Return (x, y) of the center of cell containing provided text 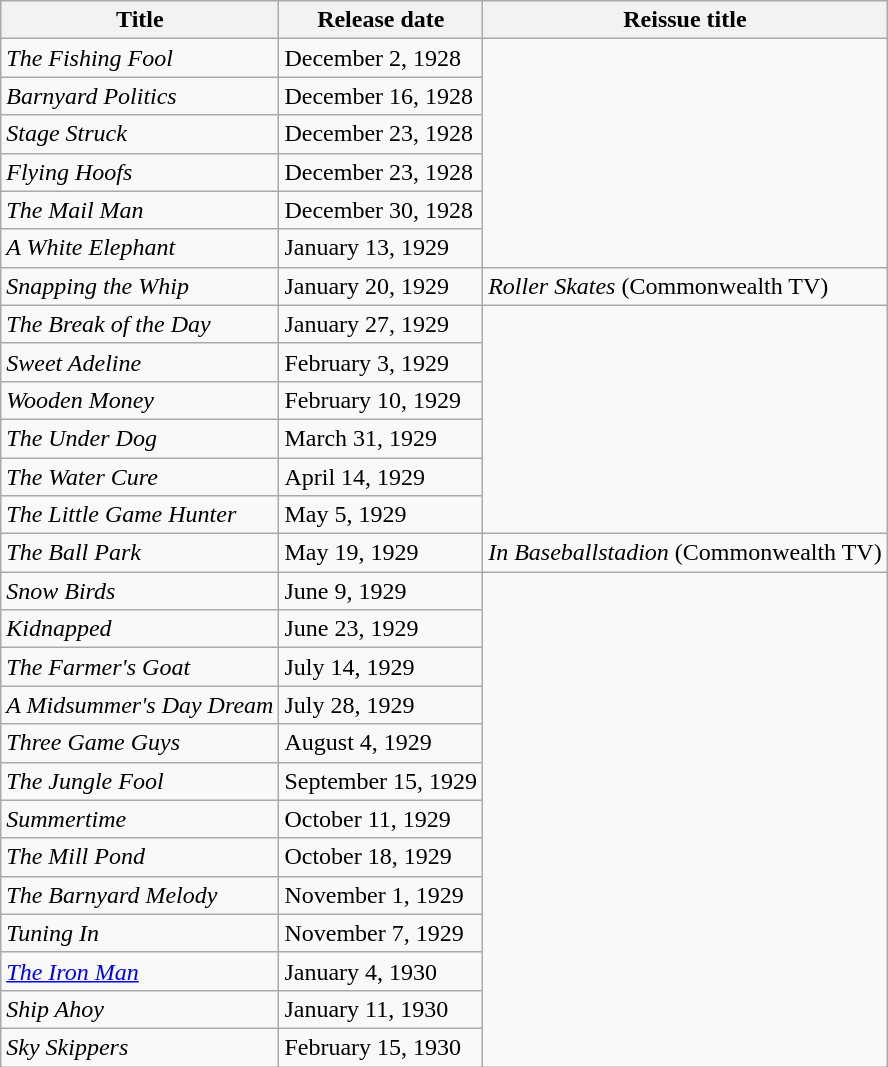
July 14, 1929 (381, 667)
Snapping the Whip (140, 286)
Sky Skippers (140, 1047)
The Mail Man (140, 210)
January 27, 1929 (381, 324)
October 11, 1929 (381, 819)
February 3, 1929 (381, 362)
A White Elephant (140, 248)
Reissue title (686, 20)
January 4, 1930 (381, 971)
The Under Dog (140, 438)
Flying Hoofs (140, 172)
The Barnyard Melody (140, 895)
Summertime (140, 819)
June 9, 1929 (381, 591)
June 23, 1929 (381, 629)
Three Game Guys (140, 743)
November 1, 1929 (381, 895)
Snow Birds (140, 591)
Stage Struck (140, 134)
The Water Cure (140, 477)
April 14, 1929 (381, 477)
Kidnapped (140, 629)
September 15, 1929 (381, 781)
August 4, 1929 (381, 743)
May 19, 1929 (381, 553)
February 15, 1930 (381, 1047)
Roller Skates (Commonwealth TV) (686, 286)
A Midsummer's Day Dream (140, 705)
Barnyard Politics (140, 96)
Ship Ahoy (140, 1009)
March 31, 1929 (381, 438)
February 10, 1929 (381, 400)
The Fishing Fool (140, 58)
October 18, 1929 (381, 857)
Wooden Money (140, 400)
The Farmer's Goat (140, 667)
Title (140, 20)
Tuning In (140, 933)
The Break of the Day (140, 324)
In Baseballstadion (Commonwealth TV) (686, 553)
Release date (381, 20)
The Little Game Hunter (140, 515)
The Mill Pond (140, 857)
Sweet Adeline (140, 362)
The Iron Man (140, 971)
January 20, 1929 (381, 286)
December 30, 1928 (381, 210)
January 13, 1929 (381, 248)
December 16, 1928 (381, 96)
The Ball Park (140, 553)
December 2, 1928 (381, 58)
July 28, 1929 (381, 705)
May 5, 1929 (381, 515)
January 11, 1930 (381, 1009)
The Jungle Fool (140, 781)
November 7, 1929 (381, 933)
